Extract the (X, Y) coordinate from the center of the cell holding the provided text.  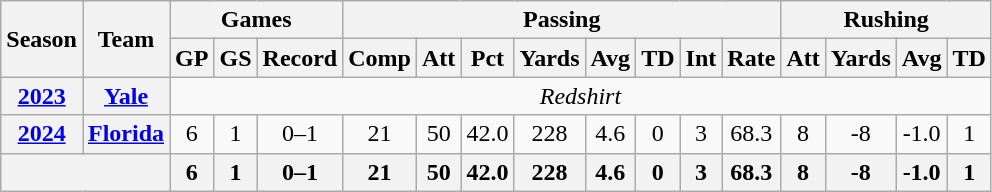
Comp (380, 58)
Redshirt (581, 96)
Rushing (886, 20)
Team (126, 39)
Season (42, 39)
Passing (562, 20)
Florida (126, 134)
GP (192, 58)
GS (236, 58)
Rate (752, 58)
Games (256, 20)
Int (701, 58)
2023 (42, 96)
Pct (488, 58)
Yale (126, 96)
Record (300, 58)
2024 (42, 134)
